Determine the [x, y] coordinate at the center of the cell enclosing the given text.  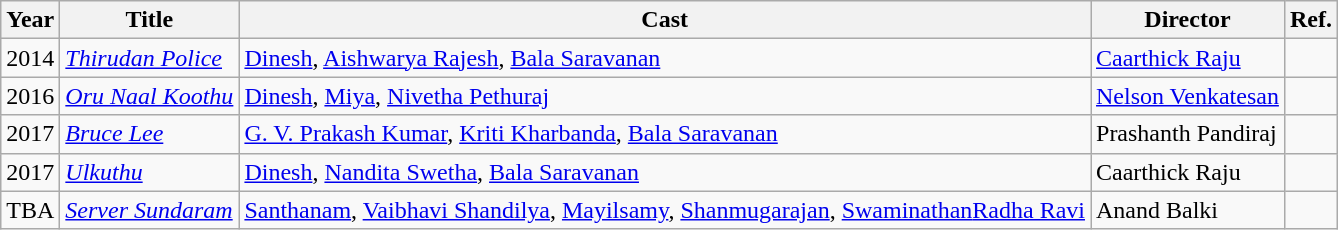
Dinesh, Nandita Swetha, Bala Saravanan [665, 172]
Thirudan Police [150, 58]
Cast [665, 20]
Title [150, 20]
Dinesh, Miya, Nivetha Pethuraj [665, 96]
Nelson Venkatesan [1187, 96]
TBA [30, 210]
Santhanam, Vaibhavi Shandilya, Mayilsamy, Shanmugarajan, SwaminathanRadha Ravi [665, 210]
Bruce Lee [150, 134]
Anand Balki [1187, 210]
Ref. [1310, 20]
Prashanth Pandiraj [1187, 134]
Dinesh, Aishwarya Rajesh, Bala Saravanan [665, 58]
Ulkuthu [150, 172]
Year [30, 20]
Director [1187, 20]
Server Sundaram [150, 210]
Oru Naal Koothu [150, 96]
2016 [30, 96]
2014 [30, 58]
G. V. Prakash Kumar, Kriti Kharbanda, Bala Saravanan [665, 134]
